Determine the (x, y) coordinate at the center of the cell enclosing the given text.  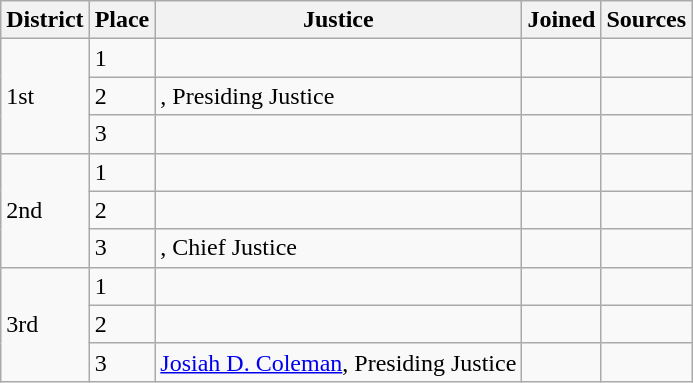
Joined (562, 20)
, Chief Justice (338, 248)
District (45, 20)
, Presiding Justice (338, 96)
Place (122, 20)
3rd (45, 324)
Justice (338, 20)
Sources (646, 20)
Josiah D. Coleman, Presiding Justice (338, 362)
2nd (45, 210)
1st (45, 96)
